Find where the given text appears and provide that cell's center as (x, y) coordinate. 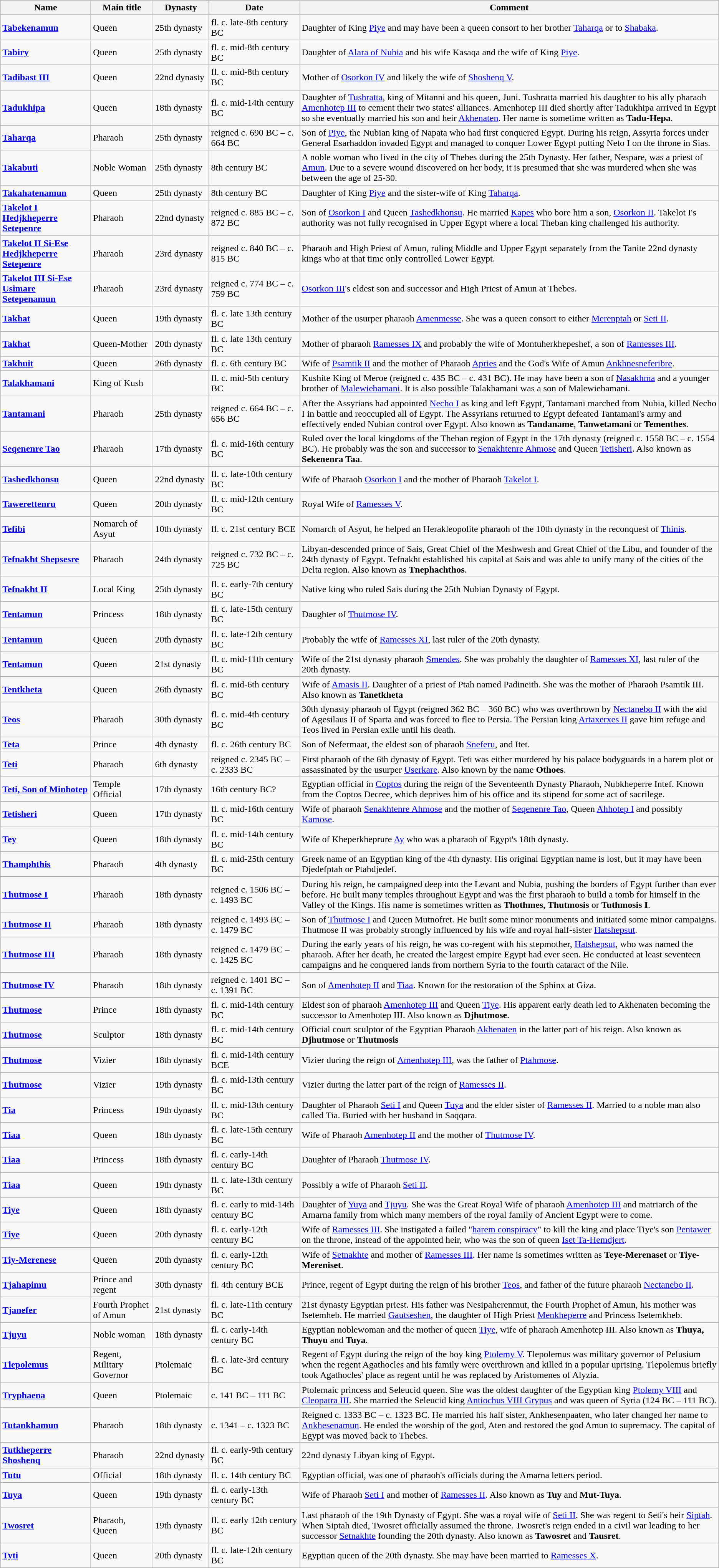
fl. c. late-13th century BC (254, 1184)
Takahatenamun (46, 193)
Official (122, 1475)
fl. c. 21st century BCE (254, 529)
Tadibast III (46, 78)
10th dynasty (181, 529)
fl. c. mid-12th century BC (254, 504)
Name (46, 8)
Tey (46, 839)
Teti, Son of Minhotep (46, 790)
Greek name of an Egyptian king of the 4th dynasty. His original Egyptian name is lost, but it may have been Djedefptah or Ptahdjedef. (509, 864)
reigned c. 732 BC – c. 725 BC (254, 559)
Official court sculptor of the Egyptian Pharaoh Akhenaten in the latter part of his reign. Also known as Djhutmose or Thutmosis (509, 1035)
Wife of Psamtik II and the mother of Pharaoh Apries and the God's Wife of Amun Ankhnesneferibre. (509, 364)
fl. c. early-13th century BC (254, 1495)
fl. c. late-3rd century BC (254, 1365)
Tryphaena (46, 1395)
Wife of Kheperkheprure Ay who was a pharaoh of Egypt's 18th dynasty. (509, 839)
Egyptian official, was one of pharaoh's officials during the Amarna letters period. (509, 1475)
Tutu (46, 1475)
Thamphthis (46, 864)
fl. c. early 12th century BC (254, 1525)
reigned c. 664 BC – c. 656 BC (254, 414)
Takelot III Si-Ese Usimare Setepenamun (46, 288)
6th dynasty (181, 764)
Mother of Osorkon IV and likely the wife of Shoshenq V. (509, 78)
fl. c. early-7th century BC (254, 589)
Tjanefer (46, 1310)
Tefibi (46, 529)
Son of Nefermaat, the eldest son of pharaoh Sneferu, and Itet. (509, 744)
Probably the wife of Ramesses XI, last ruler of the 20th dynasty. (509, 639)
Daughter of Alara of Nubia and his wife Kasaqa and the wife of King Piye. (509, 52)
Teti (46, 764)
Tentkheta (46, 689)
reigned c. 690 BC – c. 664 BC (254, 137)
fl. c. 6th century BC (254, 364)
Wife of the 21st dynasty pharaoh Smendes. She was probably the daughter of Ramesses XI, last ruler of the 20th dynasty. (509, 664)
Mother of the usurper pharaoh Amenmesse. She was a queen consort to either Merenptah or Seti II. (509, 319)
Wife of Pharaoh Amenhotep II and the mother of Thutmose IV. (509, 1134)
Daughter of Thutmose IV. (509, 614)
Date (254, 8)
Thutmose II (46, 925)
Noble Woman (122, 168)
Tutkheperre Shoshenq (46, 1455)
Fourth Prophet of Amun (122, 1310)
Seqenenre Tao (46, 449)
Royal Wife of Ramesses V. (509, 504)
Possibly a wife of Pharaoh Seti II. (509, 1184)
reigned c. 2345 BC – c. 2333 BC (254, 764)
Vizier during the reign of Amenhotep III, was the father of Ptahmose. (509, 1060)
Tyti (46, 1555)
Main title (122, 8)
reigned c. 1506 BC – c. 1493 BC (254, 894)
fl. c. late-11th century BC (254, 1310)
Wife of Setnakhte and mother of Ramesses III. Her name is sometimes written as Teye-Merenaset or Tiye-Mereniset. (509, 1260)
Noble woman (122, 1335)
Teos (46, 719)
Comment (509, 8)
c. 141 BC – 111 BC (254, 1395)
Tjahapimu (46, 1285)
fl. c. late-8th century BC (254, 28)
Takelot II Si-Ese Hedjkheperre Setepenre (46, 253)
fl. c. mid-5th century BC (254, 383)
Native king who ruled Sais during the 25th Nubian Dynasty of Egypt. (509, 589)
Tadukhipa (46, 108)
Thutmose IV (46, 985)
fl. 4th century BCE (254, 1285)
Tabekenamun (46, 28)
Nomarch of Asyut (122, 529)
Teta (46, 744)
fl. c. mid-4th century BC (254, 719)
fl. c. 26th century BC (254, 744)
fl. c. mid-14th century BCE (254, 1060)
Wife of Pharaoh Osorkon I and the mother of Pharaoh Takelot I. (509, 479)
reigned c. 774 BC – c. 759 BC (254, 288)
Daughter of Pharaoh Thutmose IV. (509, 1160)
Osorkon III's eldest son and successor and High Priest of Amun at Thebes. (509, 288)
Nomarch of Asyut, he helped an Herakleopolite pharaoh of the 10th dynasty in the reconquest of Thinis. (509, 529)
Tetisheri (46, 814)
16th century BC? (254, 790)
Takabuti (46, 168)
Egyptian queen of the 20th dynasty. She may have been married to Ramesses X. (509, 1555)
Son of Amenhotep II and Tiaa. Known for the restoration of the Sphinx at Giza. (509, 985)
Tefnakht II (46, 589)
Wife of Amasis II. Daughter of a priest of Ptah named Padineith. She was the mother of Pharaoh Psamtik III. Also known as Tanetkheta (509, 689)
Tlepolemus (46, 1365)
Sculptor (122, 1035)
Takelot I Hedjkheperre Setepenre (46, 218)
Regent, Military Governor (122, 1365)
fl. c. early to mid-14th century BC (254, 1210)
Mother of pharaoh Ramesses IX and probably the wife of Montuherkhepeshef, a son of Ramesses III. (509, 343)
Prince and regent (122, 1285)
24th dynasty (181, 559)
Tia (46, 1110)
fl. c. late-10th century BC (254, 479)
Local King (122, 589)
Wife of Pharaoh Seti I and mother of Ramesses II. Also known as Tuy and Mut-Tuya. (509, 1495)
fl. c. mid-25th century BC (254, 864)
Daughter of King Piye and the sister-wife of King Taharqa. (509, 193)
Egyptian noblewoman and the mother of queen Tiye, wife of pharaoh Amenhotep III. Also known as Thuya, Thuyu and Tuya. (509, 1335)
reigned c. 1493 BC – c. 1479 BC (254, 925)
Tawerettenru (46, 504)
22nd dynasty Libyan king of Egypt. (509, 1455)
fl. c. mid-6th century BC (254, 689)
Tashedkhonsu (46, 479)
reigned c. 885 BC – c. 872 BC (254, 218)
Wife of pharaoh Senakhtenre Ahmose and the mother of Seqenenre Tao, Queen Ahhotep I and possibly Kamose. (509, 814)
King of Kush (122, 383)
Tutankhamun (46, 1425)
Tiy-Merenese (46, 1260)
reigned c. 1401 BC – c. 1391 BC (254, 985)
Daughter of King Piye and may have been a queen consort to her brother Taharqa or to Shabaka. (509, 28)
Prince, regent of Egypt during the reign of his brother Teos, and father of the future pharaoh Nectanebo II. (509, 1285)
Takhuit (46, 364)
Tefnakht Shepsesre (46, 559)
Taharqa (46, 137)
c. 1341 – c. 1323 BC (254, 1425)
Talakhamani (46, 383)
Vizier during the latter part of the reign of Ramesses II. (509, 1085)
reigned c. 840 BC – c. 815 BC (254, 253)
fl. c. early-9th century BC (254, 1455)
Tjuyu (46, 1335)
Queen-Mother (122, 343)
reigned c. 1479 BC – c. 1425 BC (254, 955)
Thutmose I (46, 894)
Twosret (46, 1525)
Thutmose III (46, 955)
fl. c. 14th century BC (254, 1475)
fl. c. mid-11th century BC (254, 664)
Tuya (46, 1495)
Tabiry (46, 52)
Temple Official (122, 790)
Dynasty (181, 8)
Pharaoh, Queen (122, 1525)
Tantamani (46, 414)
